Search for the cell housing the specified text and yield its [X, Y] center coordinate. 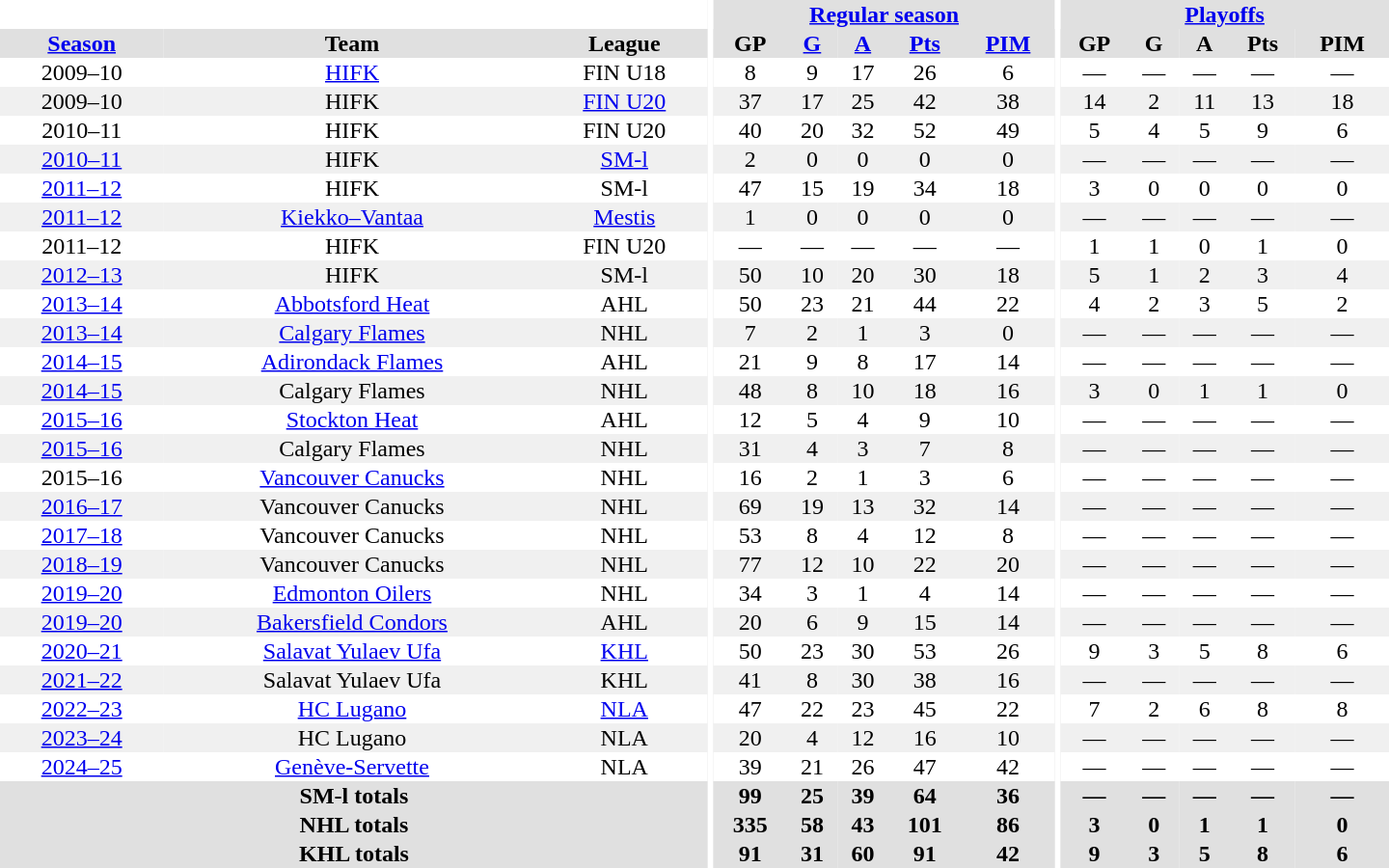
Team [351, 43]
101 [925, 825]
48 [750, 391]
2020–21 [81, 651]
Genève-Servette [351, 767]
11 [1204, 101]
Abbotsford Heat [351, 304]
64 [925, 796]
2018–19 [81, 564]
2023–24 [81, 738]
Stockton Heat [351, 420]
44 [925, 304]
2024–25 [81, 767]
69 [750, 506]
45 [925, 709]
77 [750, 564]
2012–13 [81, 275]
Kiekko–Vantaa [351, 217]
335 [750, 825]
Adirondack Flames [351, 362]
58 [812, 825]
36 [1009, 796]
Bakersfield Condors [351, 622]
Edmonton Oilers [351, 593]
Mestis [625, 217]
NHL totals [354, 825]
KHL totals [354, 854]
2022–23 [81, 709]
SM-l totals [354, 796]
99 [750, 796]
60 [862, 854]
Season [81, 43]
37 [750, 101]
2016–17 [81, 506]
FIN U18 [625, 72]
Playoffs [1225, 14]
2017–18 [81, 535]
49 [1009, 130]
League [625, 43]
40 [750, 130]
41 [750, 680]
52 [925, 130]
Regular season [885, 14]
43 [862, 825]
2021–22 [81, 680]
86 [1009, 825]
